Locate the cell with the specified text and output its (X, Y) center coordinate. 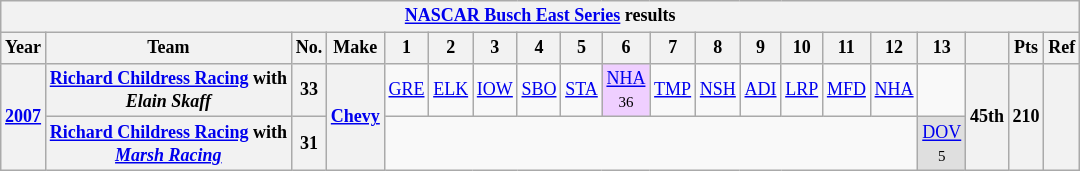
Pts (1026, 48)
DOV5 (942, 144)
5 (582, 48)
NSH (718, 90)
3 (494, 48)
31 (308, 144)
Ref (1062, 48)
2 (451, 48)
1 (406, 48)
Richard Childress Racing with Elain Skaff (168, 90)
TMP (673, 90)
NHA36 (626, 90)
11 (847, 48)
Team (168, 48)
Richard Childress Racing with Marsh Racing (168, 144)
45th (988, 116)
2007 (24, 116)
33 (308, 90)
10 (802, 48)
SBO (539, 90)
LRP (802, 90)
4 (539, 48)
STA (582, 90)
7 (673, 48)
GRE (406, 90)
ELK (451, 90)
8 (718, 48)
13 (942, 48)
9 (760, 48)
NHA (894, 90)
IOW (494, 90)
NASCAR Busch East Series results (540, 16)
12 (894, 48)
210 (1026, 116)
ADI (760, 90)
Year (24, 48)
MFD (847, 90)
Make (355, 48)
Chevy (355, 116)
No. (308, 48)
6 (626, 48)
